Identify which cell holds the provided text, then report its [X, Y] central coordinate. 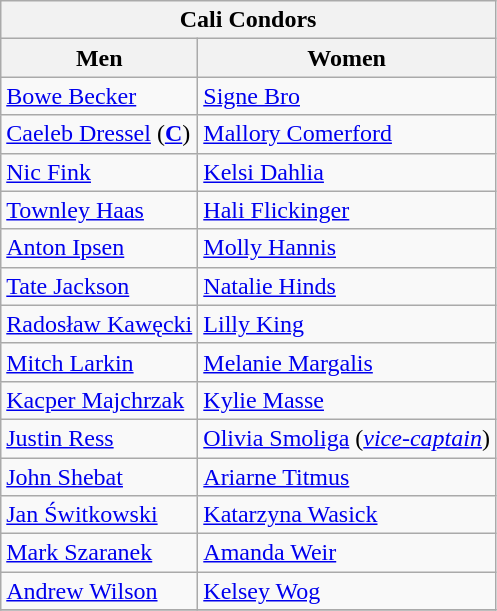
Kacper Majchrzak [100, 400]
Mallory Comerford [347, 134]
John Shebat [100, 477]
Katarzyna Wasick [347, 515]
Signe Bro [347, 96]
Mitch Larkin [100, 362]
Natalie Hinds [347, 286]
Men [100, 58]
Amanda Weir [347, 553]
Tate Jackson [100, 286]
Bowe Becker [100, 96]
Kelsey Wog [347, 591]
Radosław Kawęcki [100, 324]
Kelsi Dahlia [347, 172]
Anton Ipsen [100, 248]
Molly Hannis [347, 248]
Olivia Smoliga (vice-captain) [347, 438]
Nic Fink [100, 172]
Ariarne Titmus [347, 477]
Mark Szaranek [100, 553]
Townley Haas [100, 210]
Cali Condors [248, 20]
Caeleb Dressel (C) [100, 134]
Kylie Masse [347, 400]
Justin Ress [100, 438]
Melanie Margalis [347, 362]
Jan Świtkowski [100, 515]
Lilly King [347, 324]
Hali Flickinger [347, 210]
Andrew Wilson [100, 591]
Women [347, 58]
